Determine the (X, Y) coordinate at the center of the cell enclosing the given text.  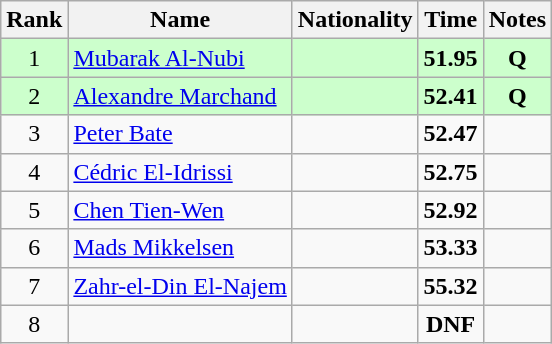
52.75 (450, 172)
Rank (34, 20)
5 (34, 210)
Name (180, 20)
7 (34, 286)
Alexandre Marchand (180, 96)
52.41 (450, 96)
4 (34, 172)
53.33 (450, 248)
1 (34, 58)
55.32 (450, 286)
52.47 (450, 134)
51.95 (450, 58)
DNF (450, 324)
Zahr-el-Din El-Najem (180, 286)
Cédric El-Idrissi (180, 172)
Peter Bate (180, 134)
2 (34, 96)
52.92 (450, 210)
Time (450, 20)
Nationality (355, 20)
Chen Tien-Wen (180, 210)
Mubarak Al-Nubi (180, 58)
3 (34, 134)
Mads Mikkelsen (180, 248)
6 (34, 248)
Notes (517, 20)
8 (34, 324)
